Return the [X, Y] coordinate for the center point of the cell that contains the specified text.  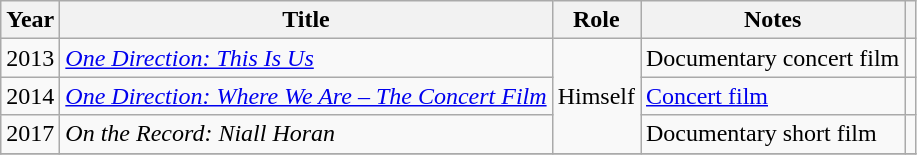
Role [596, 20]
On the Record: Niall Horan [306, 134]
Concert film [772, 96]
One Direction: Where We Are – The Concert Film [306, 96]
2017 [30, 134]
Himself [596, 96]
Year [30, 20]
Title [306, 20]
Documentary short film [772, 134]
2013 [30, 58]
Documentary concert film [772, 58]
2014 [30, 96]
One Direction: This Is Us [306, 58]
Notes [772, 20]
